Find where the given text appears and provide that cell's center as [X, Y] coordinate. 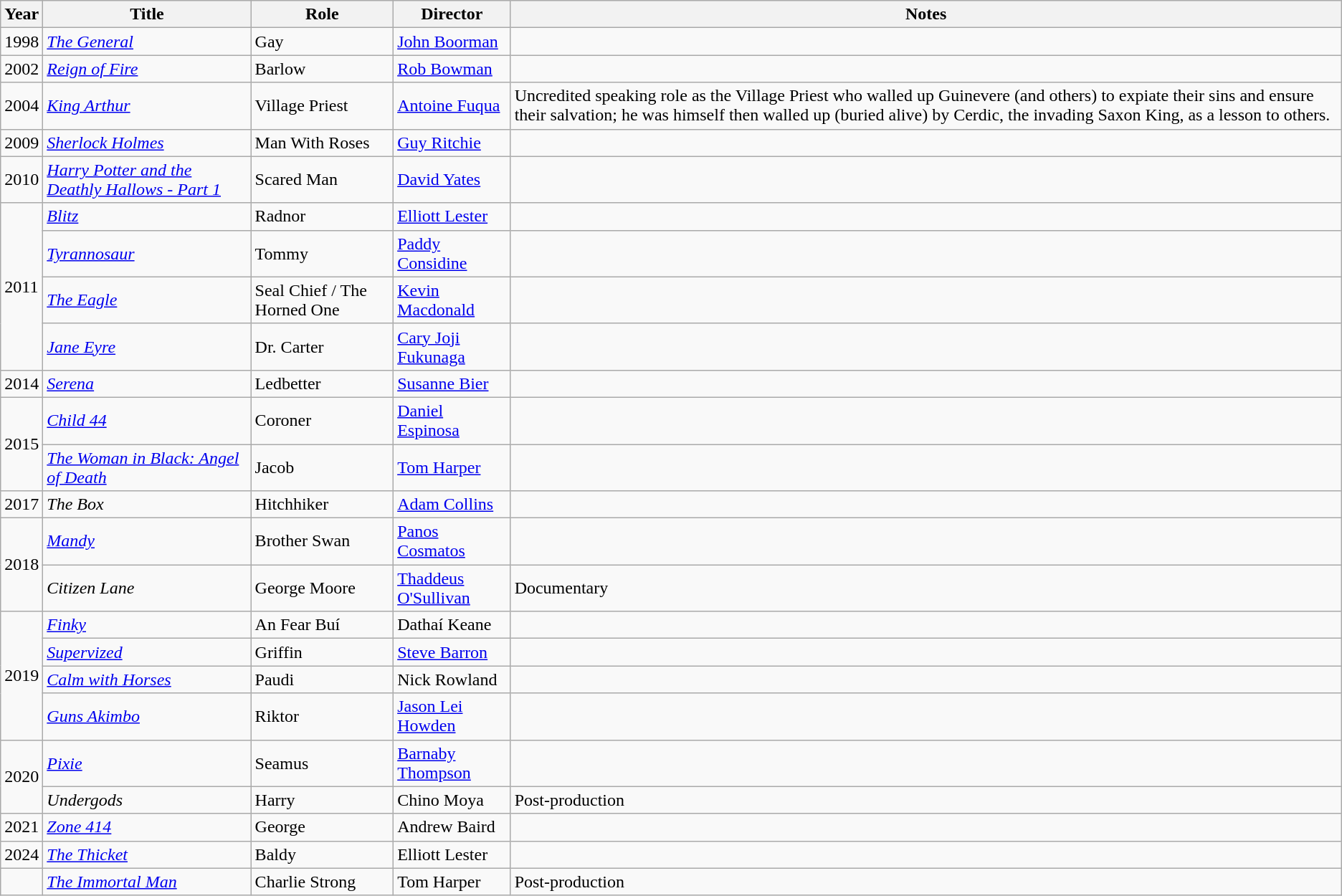
Citizen Lane [147, 588]
Hitchhiker [323, 505]
Scared Man [323, 179]
Kevin Macdonald [452, 300]
Jason Lei Howden [452, 717]
Sherlock Holmes [147, 143]
The Thicket [147, 854]
The Woman in Black: Angel of Death [147, 467]
2015 [22, 444]
The Immortal Man [147, 882]
Guy Ritchie [452, 143]
Undergods [147, 800]
Zone 414 [147, 827]
Village Priest [323, 106]
Adam Collins [452, 505]
Dathaí Keane [452, 625]
Daniel Espinosa [452, 420]
2017 [22, 505]
Finky [147, 625]
Jacob [323, 467]
Seamus [323, 763]
Child 44 [147, 420]
2009 [22, 143]
Antoine Fuqua [452, 106]
Mandy [147, 542]
The Eagle [147, 300]
Paudi [323, 680]
Barlow [323, 69]
Tommy [323, 254]
2019 [22, 675]
Dr. Carter [323, 347]
Baldy [323, 854]
John Boorman [452, 42]
An Fear Buí [323, 625]
Andrew Baird [452, 827]
Pixie [147, 763]
Seal Chief / The Horned One [323, 300]
Susanne Bier [452, 383]
Nick Rowland [452, 680]
2021 [22, 827]
Steve Barron [452, 652]
Harry [323, 800]
2018 [22, 565]
Thaddeus O'Sullivan [452, 588]
King Arthur [147, 106]
Coroner [323, 420]
Brother Swan [323, 542]
2011 [22, 287]
Year [22, 14]
Riktor [323, 717]
Charlie Strong [323, 882]
George [323, 827]
Man With Roses [323, 143]
Director [452, 14]
Serena [147, 383]
Griffin [323, 652]
2002 [22, 69]
Jane Eyre [147, 347]
2004 [22, 106]
1998 [22, 42]
2010 [22, 179]
Paddy Considine [452, 254]
Harry Potter and the Deathly Hallows - Part 1 [147, 179]
George Moore [323, 588]
Role [323, 14]
2014 [22, 383]
Radnor [323, 216]
Reign of Fire [147, 69]
Notes [926, 14]
2024 [22, 854]
The Box [147, 505]
Barnaby Thompson [452, 763]
Guns Akimbo [147, 717]
2020 [22, 777]
David Yates [452, 179]
The General [147, 42]
Tyrannosaur [147, 254]
Blitz [147, 216]
Title [147, 14]
Cary Joji Fukunaga [452, 347]
Gay [323, 42]
Supervized [147, 652]
Rob Bowman [452, 69]
Chino Moya [452, 800]
Panos Cosmatos [452, 542]
Ledbetter [323, 383]
Calm with Horses [147, 680]
Documentary [926, 588]
